Identify which cell holds the provided text, then report its (X, Y) central coordinate. 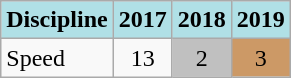
2 (202, 58)
Discipline (57, 20)
3 (260, 58)
13 (142, 58)
Speed (57, 58)
2017 (142, 20)
2019 (260, 20)
2018 (202, 20)
